Provide the (X, Y) coordinate of the cell's center where the given text is located.  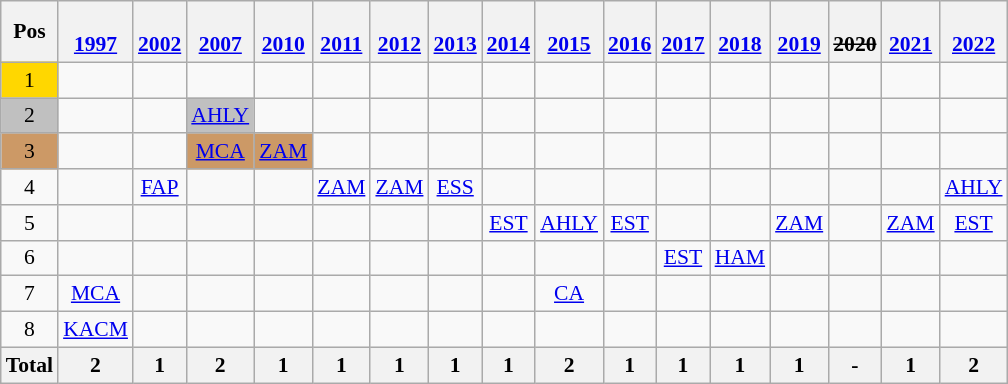
2011 (341, 32)
2020 (854, 32)
HAM (740, 258)
7 (30, 294)
8 (30, 330)
2019 (799, 32)
KACM (96, 330)
Total (30, 365)
Pos (30, 32)
4 (30, 187)
ESS (456, 187)
2012 (399, 32)
6 (30, 258)
3 (30, 152)
2016 (630, 32)
2007 (220, 32)
CA (569, 294)
2014 (508, 32)
2013 (456, 32)
- (854, 365)
1997 (96, 32)
2017 (682, 32)
2015 (569, 32)
2018 (740, 32)
2010 (283, 32)
2002 (160, 32)
5 (30, 223)
FAP (160, 187)
2021 (911, 32)
2022 (974, 32)
